Find where the given text appears and provide that cell's center as (X, Y) coordinate. 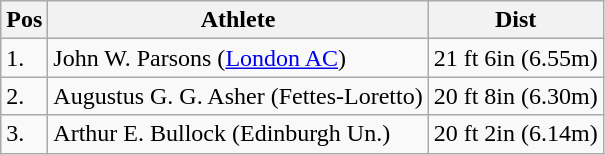
John W. Parsons (London AC) (238, 58)
21 ft 6in (6.55m) (516, 58)
Augustus G. G. Asher (Fettes-Loretto) (238, 96)
Dist (516, 20)
3. (24, 134)
Athlete (238, 20)
1. (24, 58)
2. (24, 96)
Arthur E. Bullock (Edinburgh Un.) (238, 134)
20 ft 8in (6.30m) (516, 96)
Pos (24, 20)
20 ft 2in (6.14m) (516, 134)
